Return [x, y] of the center of cell containing provided text 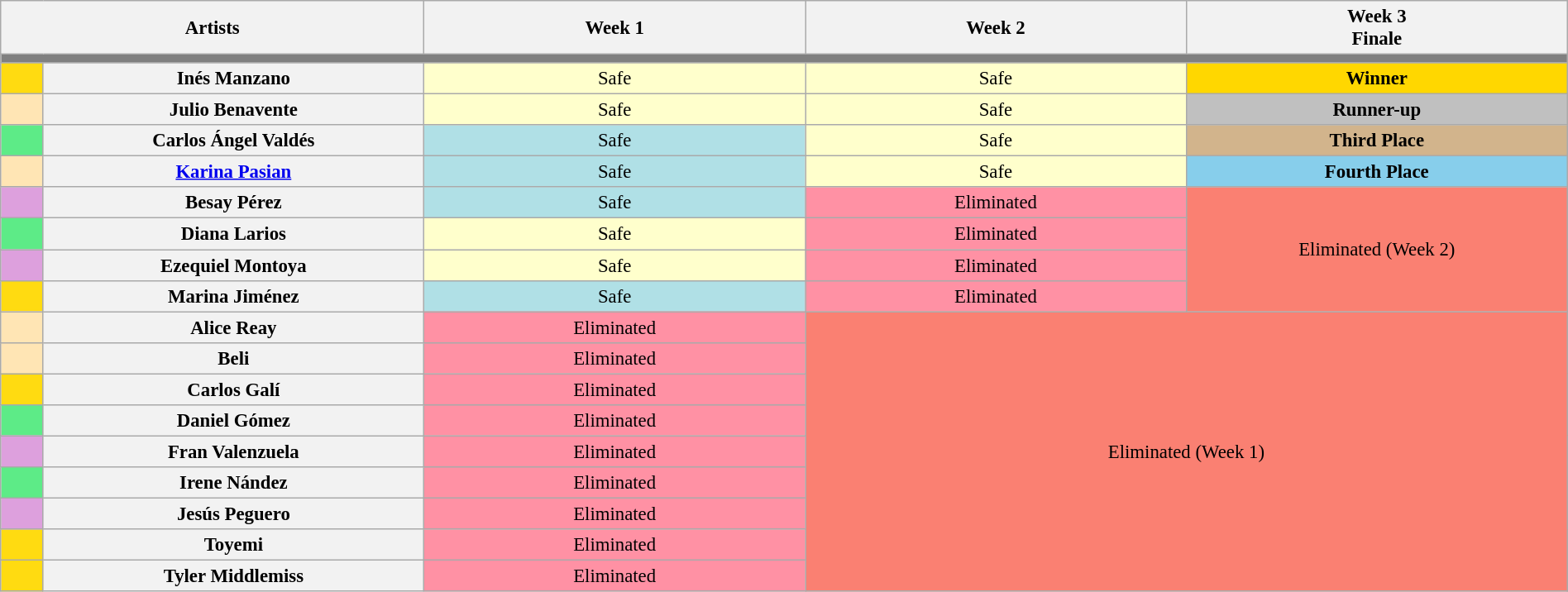
Runner-up [1376, 110]
Eliminated (Week 1) [1187, 451]
Ezequiel Montoya [233, 265]
Fran Valenzuela [233, 451]
Artists [213, 28]
Carlos Ángel Valdés [233, 141]
Inés Manzano [233, 79]
Week 1 [615, 28]
Week 3Finale [1376, 28]
Eliminated (Week 2) [1376, 249]
Alice Reay [233, 327]
Winner [1376, 79]
Irene Nández [233, 483]
Beli [233, 358]
Carlos Galí [233, 389]
Besay Pérez [233, 203]
Fourth Place [1376, 172]
Karina Pasian [233, 172]
Third Place [1376, 141]
Julio Benavente [233, 110]
Tyler Middlemiss [233, 576]
Toyemi [233, 545]
Week 2 [996, 28]
Daniel Gómez [233, 421]
Marina Jiménez [233, 296]
Jesús Peguero [233, 513]
Diana Larios [233, 234]
